For the text-containing cell, return its midpoint in [X, Y] coordinate format. 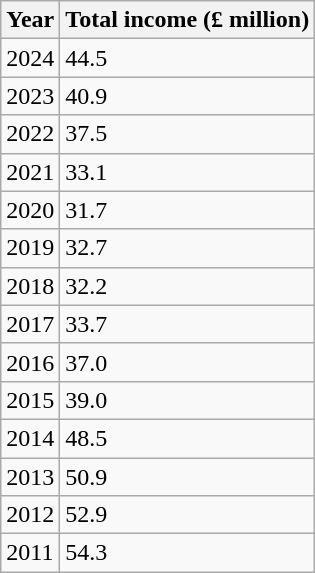
2017 [30, 324]
33.7 [188, 324]
44.5 [188, 58]
40.9 [188, 96]
2013 [30, 477]
2015 [30, 400]
Total income (£ million) [188, 20]
48.5 [188, 438]
2012 [30, 515]
54.3 [188, 553]
2021 [30, 172]
37.5 [188, 134]
2023 [30, 96]
2022 [30, 134]
50.9 [188, 477]
31.7 [188, 210]
2020 [30, 210]
32.7 [188, 248]
33.1 [188, 172]
2024 [30, 58]
2016 [30, 362]
2019 [30, 248]
52.9 [188, 515]
2018 [30, 286]
2011 [30, 553]
32.2 [188, 286]
37.0 [188, 362]
2014 [30, 438]
39.0 [188, 400]
Year [30, 20]
